Provide the [x, y] coordinate of the cell's center where the given text is located.  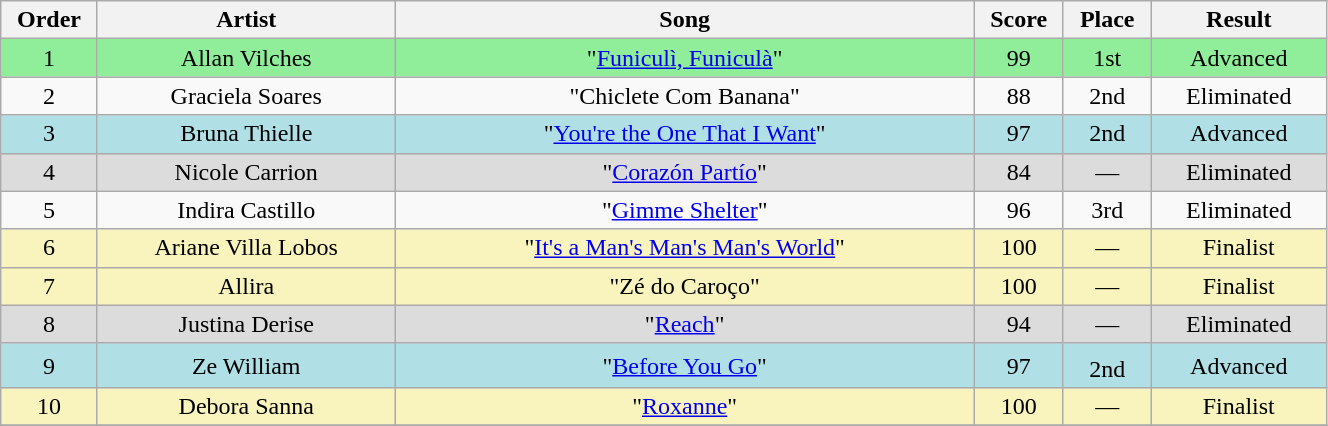
94 [1018, 324]
7 [49, 286]
Artist [246, 20]
Debora Sanna [246, 407]
3rd [1107, 210]
Place [1107, 20]
"Corazón Partío" [684, 172]
Justina Derise [246, 324]
4 [49, 172]
1st [1107, 58]
"Zé do Caroço" [684, 286]
2 [49, 96]
Nicole Carrion [246, 172]
"It's a Man's Man's Man's World" [684, 248]
Indira Castillo [246, 210]
Allira [246, 286]
6 [49, 248]
1 [49, 58]
8 [49, 324]
"Roxanne" [684, 407]
10 [49, 407]
Ariane Villa Lobos [246, 248]
3 [49, 134]
Order [49, 20]
5 [49, 210]
"You're the One That I Want" [684, 134]
Graciela Soares [246, 96]
84 [1018, 172]
"Funiculì, Funiculà" [684, 58]
Score [1018, 20]
88 [1018, 96]
9 [49, 366]
"Before You Go" [684, 366]
Allan Vilches [246, 58]
99 [1018, 58]
"Chiclete Com Banana" [684, 96]
Song [684, 20]
96 [1018, 210]
"Reach" [684, 324]
Ze William [246, 366]
"Gimme Shelter" [684, 210]
Bruna Thielle [246, 134]
Result [1238, 20]
